From the cell containing the given text, extract its center point as (X, Y) coordinate. 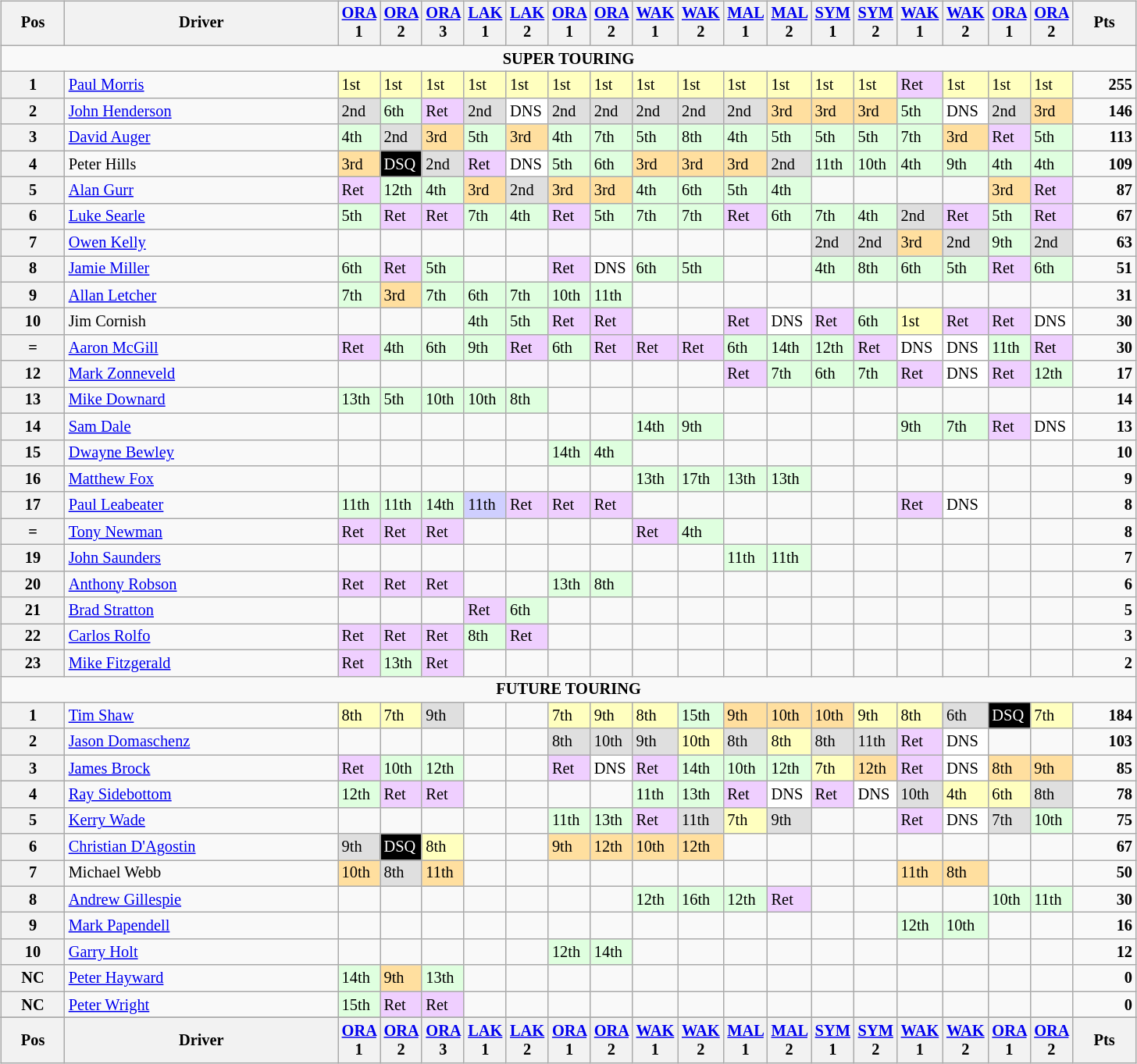
Ray Sidebottom (201, 795)
63 (1104, 243)
SUPER TOURING (568, 59)
75 (1104, 820)
Dwayne Bewley (201, 453)
Tim Shaw (201, 716)
Mark Zonneveld (201, 374)
Jason Domaschenz (201, 742)
Owen Kelly (201, 243)
Paul Morris (201, 85)
Anthony Robson (201, 584)
109 (1104, 164)
David Auger (201, 137)
Peter Hayward (201, 978)
184 (1104, 716)
Allan Letcher (201, 295)
Brad Stratton (201, 610)
Mark Papendell (201, 926)
146 (1104, 112)
Andrew Gillespie (201, 899)
50 (1104, 874)
78 (1104, 795)
20 (33, 584)
17th (700, 479)
Kerry Wade (201, 820)
Mike Fitzgerald (201, 663)
15 (33, 453)
51 (1104, 269)
Matthew Fox (201, 479)
Mike Downard (201, 400)
Luke Searle (201, 216)
Garry Holt (201, 952)
FUTURE TOURING (568, 689)
Aaron McGill (201, 348)
Alan Gurr (201, 190)
21 (33, 610)
31 (1104, 295)
Peter Hills (201, 164)
19 (33, 558)
Michael Webb (201, 874)
Paul Leabeater (201, 505)
Carlos Rolfo (201, 637)
Jamie Miller (201, 269)
John Henderson (201, 112)
87 (1104, 190)
16th (700, 899)
255 (1104, 85)
103 (1104, 742)
Sam Dale (201, 426)
22 (33, 637)
113 (1104, 137)
23 (33, 663)
James Brock (201, 768)
Christian D'Agostin (201, 847)
85 (1104, 768)
Tony Newman (201, 532)
Peter Wright (201, 1005)
John Saunders (201, 558)
Jim Cornish (201, 322)
